Pinpoint the cell where the given text exists, returning its (X, Y) midpoint coordinate. 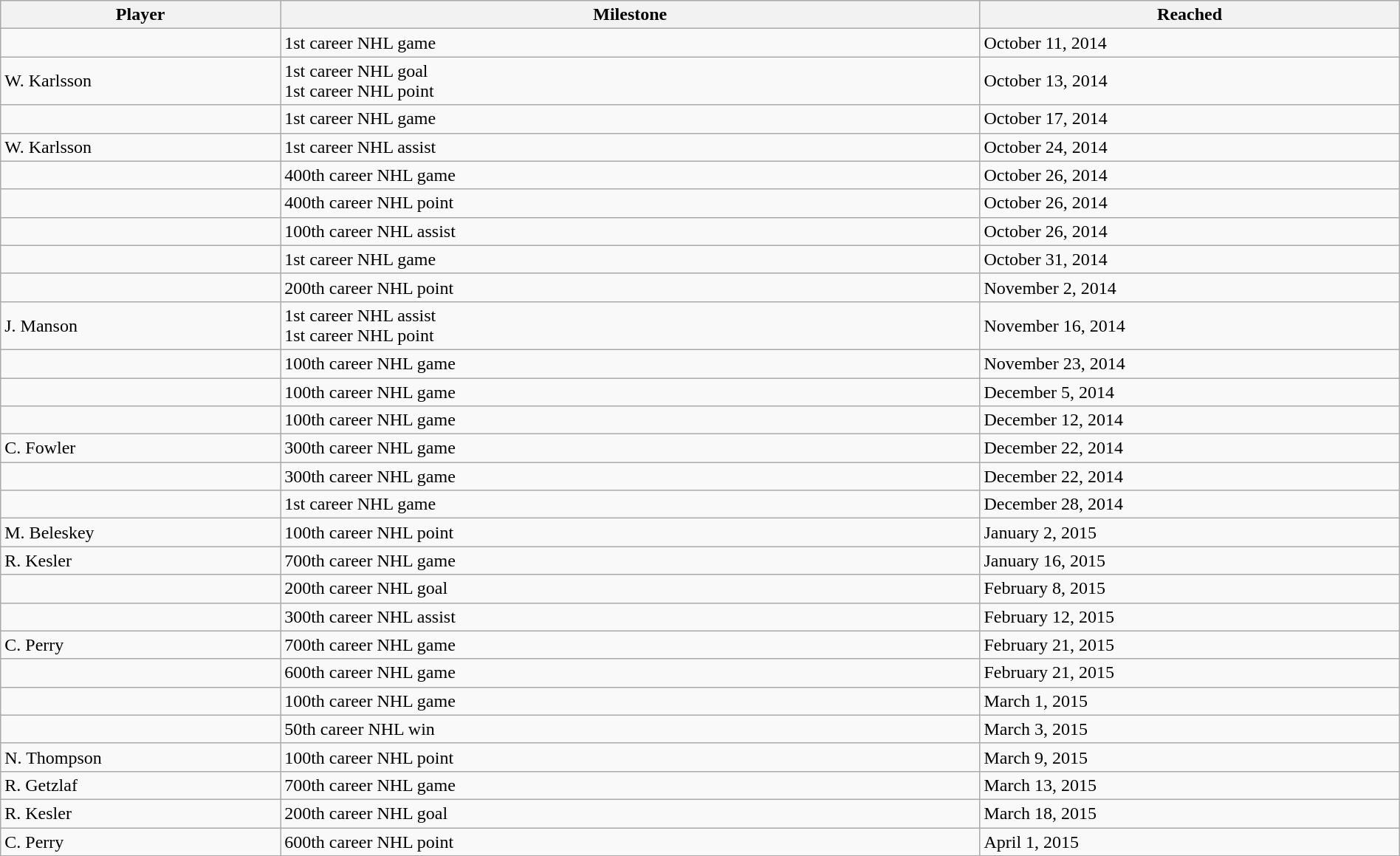
October 11, 2014 (1190, 43)
March 3, 2015 (1190, 729)
Milestone (631, 15)
1st career NHL assist (631, 147)
October 31, 2014 (1190, 259)
November 23, 2014 (1190, 363)
December 12, 2014 (1190, 420)
Reached (1190, 15)
January 16, 2015 (1190, 561)
50th career NHL win (631, 729)
M. Beleskey (140, 533)
200th career NHL point (631, 287)
Player (140, 15)
March 18, 2015 (1190, 813)
R. Getzlaf (140, 785)
October 13, 2014 (1190, 81)
December 5, 2014 (1190, 392)
February 12, 2015 (1190, 617)
600th career NHL game (631, 673)
1st career NHL goal1st career NHL point (631, 81)
October 17, 2014 (1190, 119)
March 9, 2015 (1190, 757)
300th career NHL assist (631, 617)
400th career NHL game (631, 175)
400th career NHL point (631, 203)
December 28, 2014 (1190, 504)
600th career NHL point (631, 841)
J. Manson (140, 325)
March 13, 2015 (1190, 785)
November 2, 2014 (1190, 287)
100th career NHL assist (631, 231)
1st career NHL assist1st career NHL point (631, 325)
January 2, 2015 (1190, 533)
October 24, 2014 (1190, 147)
March 1, 2015 (1190, 701)
N. Thompson (140, 757)
April 1, 2015 (1190, 841)
November 16, 2014 (1190, 325)
February 8, 2015 (1190, 589)
C. Fowler (140, 448)
